Search for the cell housing the specified text and yield its (X, Y) center coordinate. 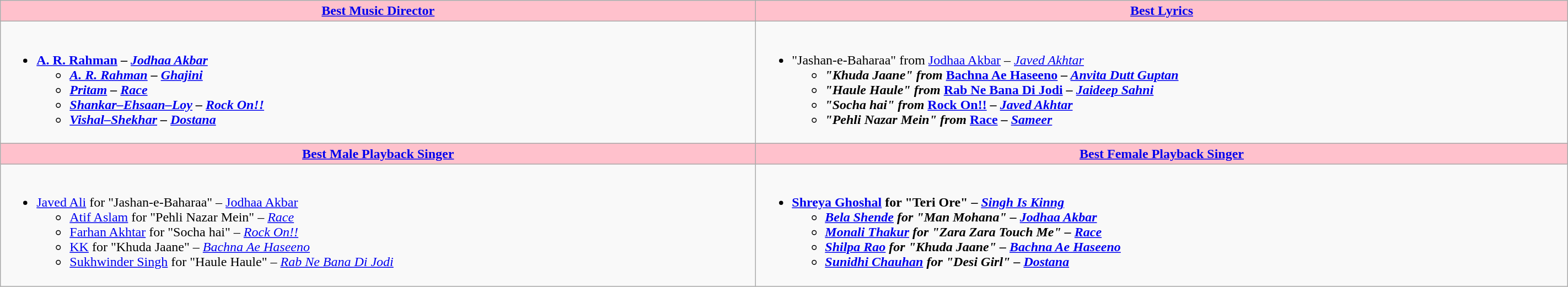
Best Music Director (378, 11)
Best Female Playback Singer (1162, 154)
Best Lyrics (1162, 11)
A. R. Rahman – Jodhaa AkbarA. R. Rahman – GhajiniPritam – RaceShankar–Ehsaan–Loy – Rock On!!Vishal–Shekhar – Dostana (378, 83)
Best Male Playback Singer (378, 154)
